Determine the (x, y) coordinate at the center of the cell enclosing the given text.  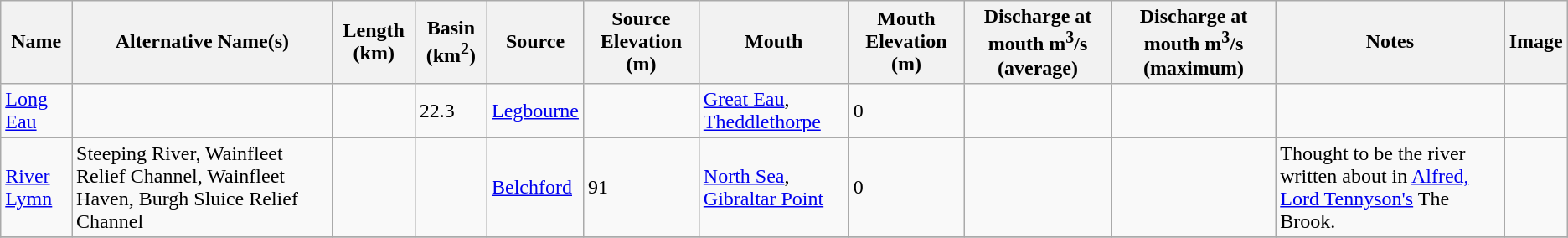
22.3 (451, 111)
Discharge at mouth m3/s (maximum) (1194, 42)
Thought to be the river written about in Alfred, Lord Tennyson's The Brook. (1390, 188)
River Lymn (37, 188)
Mouth Elevation (m) (906, 42)
91 (642, 188)
Discharge at mouth m3/s (average) (1039, 42)
Belchford (534, 188)
Source (534, 42)
Long Eau (37, 111)
North Sea, Gibraltar Point (774, 188)
Length (km) (374, 42)
Name (37, 42)
Steeping River, Wainfleet Relief Channel, Wainfleet Haven, Burgh Sluice Relief Channel (203, 188)
Source Elevation (m) (642, 42)
Legbourne (534, 111)
Notes (1390, 42)
Image (1536, 42)
Mouth (774, 42)
Basin (km2) (451, 42)
Alternative Name(s) (203, 42)
Great Eau, Theddlethorpe (774, 111)
